Return the (x, y) coordinate for the center point of the cell that contains the specified text.  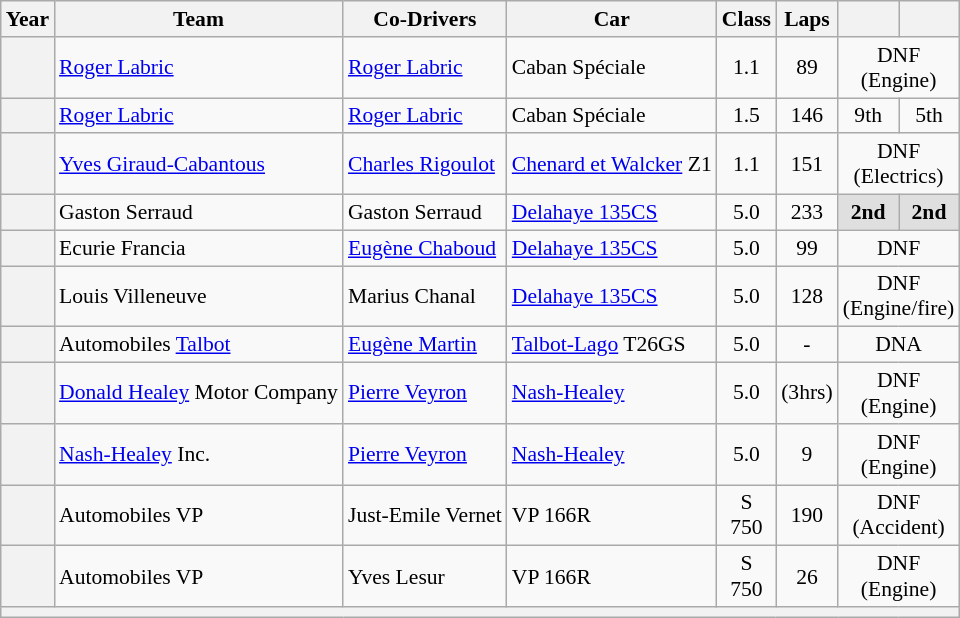
Yves Giraud-Cabantous (198, 164)
151 (807, 164)
Eugène Martin (425, 345)
Marius Chanal (425, 296)
Louis Villeneuve (198, 296)
(3hrs) (807, 394)
DNF (899, 248)
- (807, 345)
Automobiles Talbot (198, 345)
Donald Healey Motor Company (198, 394)
146 (807, 116)
DNA (899, 345)
Charles Rigoulot (425, 164)
Chenard et Walcker Z1 (612, 164)
5th (930, 116)
128 (807, 296)
DNF(Electrics) (899, 164)
Yves Lesur (425, 576)
Ecurie Francia (198, 248)
Eugène Chaboud (425, 248)
9th (868, 116)
26 (807, 576)
DNF(Engine/fire) (899, 296)
DNF(Accident) (899, 516)
9 (807, 454)
1.5 (746, 116)
Laps (807, 19)
190 (807, 516)
Car (612, 19)
Year (28, 19)
Team (198, 19)
233 (807, 213)
Nash-Healey Inc. (198, 454)
Talbot-Lago T26GS (612, 345)
99 (807, 248)
Co-Drivers (425, 19)
Just-Emile Vernet (425, 516)
89 (807, 68)
Class (746, 19)
